Find where the given text appears and provide that cell's center as (x, y) coordinate. 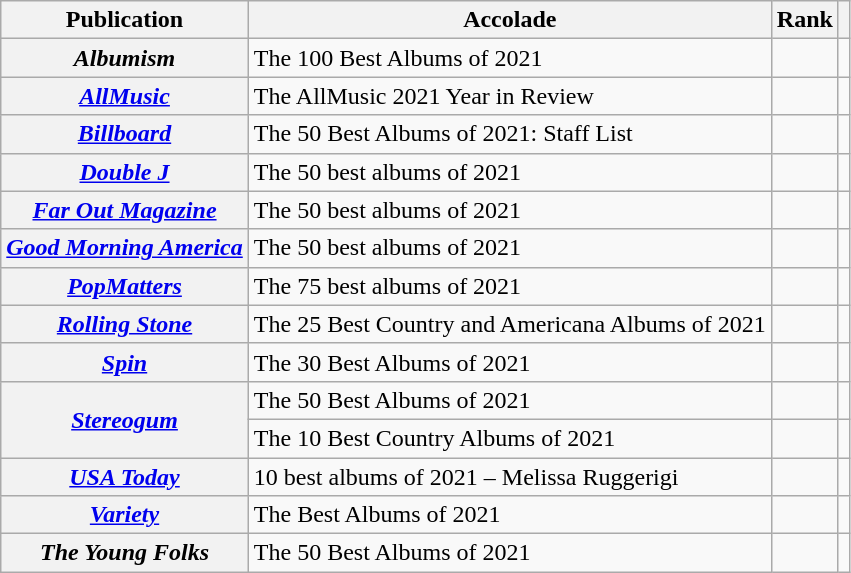
Far Out Magazine (125, 210)
10 best albums of 2021 – Melissa Ruggerigi (510, 477)
Rolling Stone (125, 324)
The 30 Best Albums of 2021 (510, 362)
The 100 Best Albums of 2021 (510, 58)
Good Morning America (125, 248)
Double J (125, 172)
Variety (125, 515)
USA Today (125, 477)
The 75 best albums of 2021 (510, 286)
PopMatters (125, 286)
Publication (125, 20)
Billboard (125, 134)
Accolade (510, 20)
The AllMusic 2021 Year in Review (510, 96)
The 50 Best Albums of 2021: Staff List (510, 134)
Spin (125, 362)
The Best Albums of 2021 (510, 515)
Stereogum (125, 419)
AllMusic (125, 96)
Albumism (125, 58)
The 10 Best Country Albums of 2021 (510, 438)
The 25 Best Country and Americana Albums of 2021 (510, 324)
The Young Folks (125, 553)
Rank (804, 20)
